Locate the cell with the specified text and output its (x, y) center coordinate. 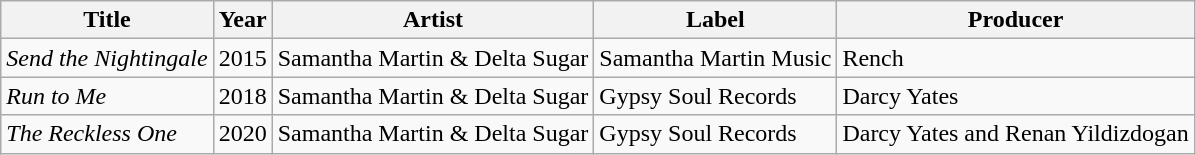
Send the Nightingale (107, 58)
2020 (242, 134)
Run to Me (107, 96)
The Reckless One (107, 134)
2018 (242, 96)
Darcy Yates and Renan Yildizdogan (1016, 134)
Artist (433, 20)
Producer (1016, 20)
Year (242, 20)
Title (107, 20)
Rench (1016, 58)
Darcy Yates (1016, 96)
Samantha Martin Music (716, 58)
Label (716, 20)
2015 (242, 58)
